Identify which cell holds the provided text, then report its (x, y) central coordinate. 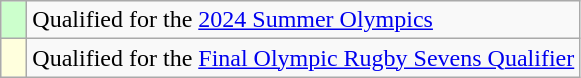
Qualified for the Final Olympic Rugby Sevens Qualifier (304, 58)
Qualified for the 2024 Summer Olympics (304, 20)
